Find where the given text appears and provide that cell's center as (x, y) coordinate. 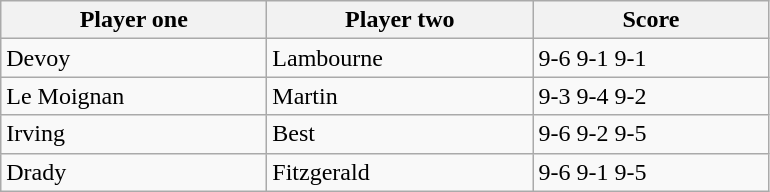
Score (651, 20)
9-6 9-1 9-1 (651, 58)
Player two (400, 20)
Best (400, 134)
Player one (134, 20)
9-6 9-2 9-5 (651, 134)
Irving (134, 134)
Lambourne (400, 58)
Devoy (134, 58)
9-3 9-4 9-2 (651, 96)
9-6 9-1 9-5 (651, 172)
Drady (134, 172)
Martin (400, 96)
Le Moignan (134, 96)
Fitzgerald (400, 172)
